Locate the cell with the specified text and output its (X, Y) center coordinate. 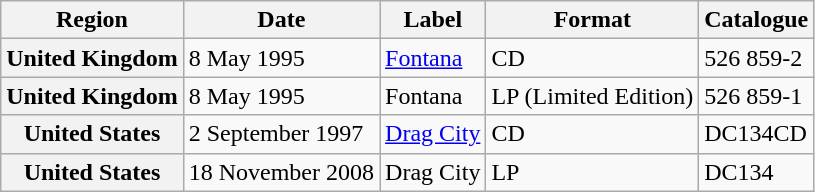
Format (592, 20)
Catalogue (756, 20)
Date (281, 20)
526 859-1 (756, 96)
DC134CD (756, 134)
Label (433, 20)
526 859-2 (756, 58)
LP (Limited Edition) (592, 96)
Region (92, 20)
DC134 (756, 172)
18 November 2008 (281, 172)
2 September 1997 (281, 134)
LP (592, 172)
